Determine the [X, Y] coordinate at the center of the cell enclosing the given text.  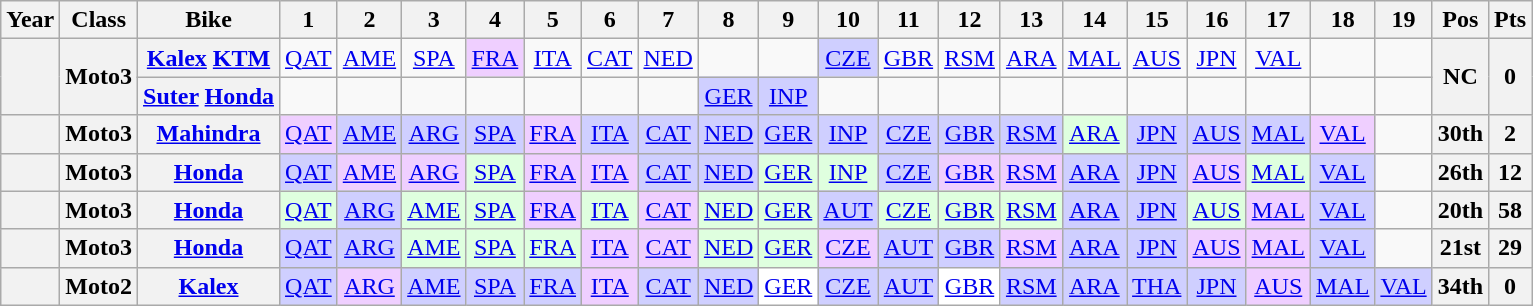
Kalex [209, 286]
Mahindra [209, 134]
58 [1510, 210]
30th [1460, 134]
34th [1460, 286]
6 [610, 20]
11 [908, 20]
26th [1460, 172]
Bike [209, 20]
Pos [1460, 20]
Moto2 [99, 286]
15 [1157, 20]
Kalex KTM [209, 58]
3 [434, 20]
4 [495, 20]
THA [1157, 286]
19 [1404, 20]
Pts [1510, 20]
10 [848, 20]
Suter Honda [209, 96]
21st [1460, 248]
NC [1460, 77]
29 [1510, 248]
1 [309, 20]
9 [788, 20]
13 [1031, 20]
18 [1342, 20]
5 [553, 20]
8 [728, 20]
14 [1094, 20]
7 [668, 20]
Class [99, 20]
16 [1216, 20]
20th [1460, 210]
17 [1278, 20]
Year [30, 20]
